Detect which cell encompasses the target text, then output its [x, y] center coordinate. 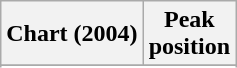
Peakposition [189, 34]
Chart (2004) [72, 34]
